Scan for the cell matching the given text and deliver its [X, Y] coordinate at center. 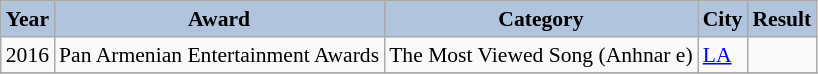
Year [28, 19]
Award [219, 19]
City [723, 19]
The Most Viewed Song (Anhnar e) [541, 55]
2016 [28, 55]
Result [782, 19]
Pan Armenian Entertainment Awards [219, 55]
LA [723, 55]
Category [541, 19]
